Detect which cell encompasses the target text, then output its [x, y] center coordinate. 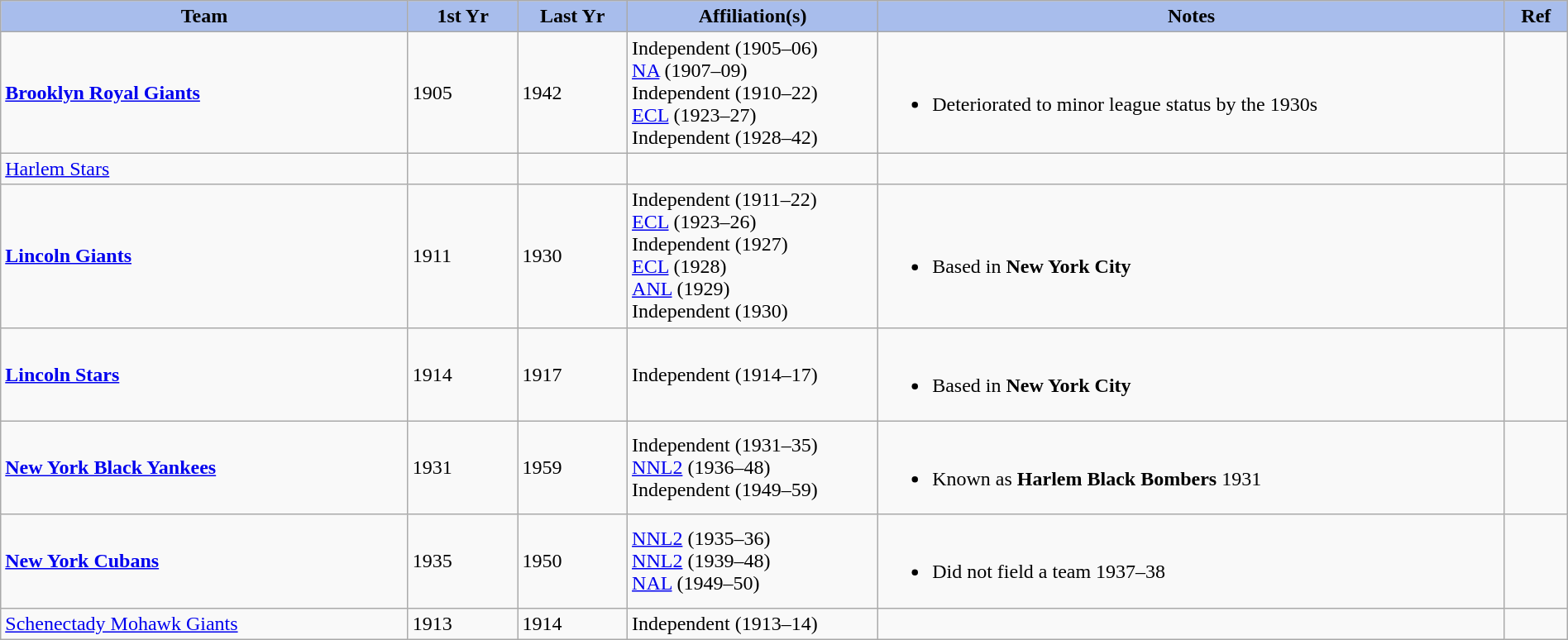
Lincoln Giants [205, 256]
1913 [463, 623]
1935 [463, 561]
1911 [463, 256]
Schenectady Mohawk Giants [205, 623]
1959 [572, 468]
Independent (1911–22)ECL (1923–26)Independent (1927)ECL (1928)ANL (1929)Independent (1930) [753, 256]
Independent (1913–14) [753, 623]
Brooklyn Royal Giants [205, 93]
Last Yr [572, 17]
NNL2 (1935–36)NNL2 (1939–48)NAL (1949–50) [753, 561]
Deteriorated to minor league status by the 1930s [1192, 93]
1942 [572, 93]
1905 [463, 93]
Team [205, 17]
1917 [572, 374]
Independent (1914–17) [753, 374]
Ref [1536, 17]
Known as Harlem Black Bombers 1931 [1192, 468]
Lincoln Stars [205, 374]
New York Black Yankees [205, 468]
Harlem Stars [205, 169]
Notes [1192, 17]
1930 [572, 256]
1950 [572, 561]
Affiliation(s) [753, 17]
Independent (1931–35)NNL2 (1936–48)Independent (1949–59) [753, 468]
1931 [463, 468]
Did not field a team 1937–38 [1192, 561]
New York Cubans [205, 561]
1st Yr [463, 17]
Independent (1905–06)NA (1907–09)Independent (1910–22)ECL (1923–27)Independent (1928–42) [753, 93]
